From the cell containing the given text, extract its center point as [x, y] coordinate. 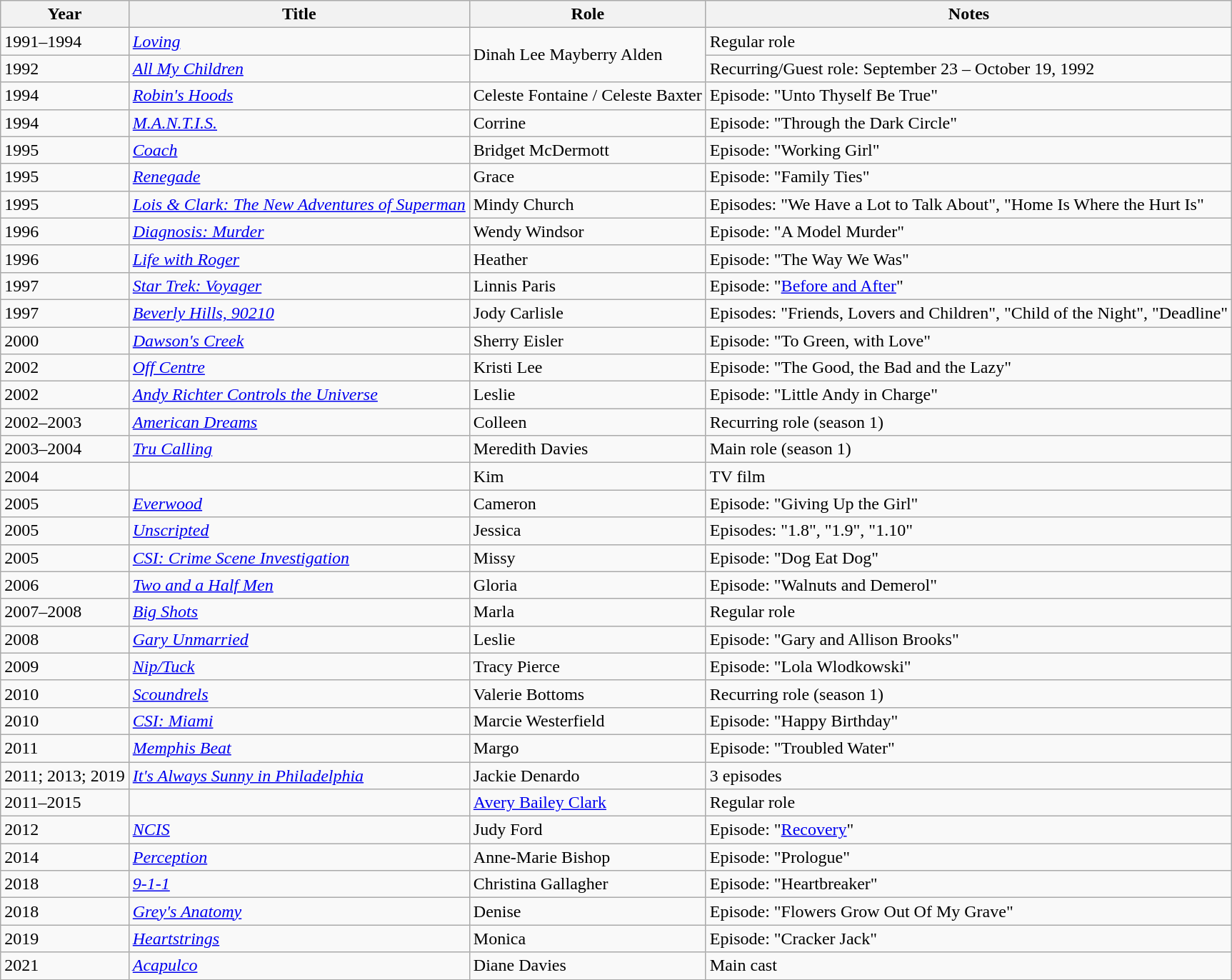
Episodes: "We Have a Lot to Talk About", "Home Is Where the Hurt Is" [968, 204]
1991–1994 [65, 41]
Beverly Hills, 90210 [299, 313]
Everwood [299, 504]
CSI: Miami [299, 721]
Cameron [587, 504]
2003–2004 [65, 449]
Main role (season 1) [968, 449]
Nip/Tuck [299, 666]
Episode: "To Green, with Love" [968, 341]
Mindy Church [587, 204]
Title [299, 14]
Main cast [968, 966]
Episode: "Cracker Jack" [968, 939]
Episode: "Dog Eat Dog" [968, 558]
Dawson's Creek [299, 341]
Life with Roger [299, 259]
2014 [65, 857]
Notes [968, 14]
Margo [587, 748]
Episode: "Through the Dark Circle" [968, 123]
Tru Calling [299, 449]
9-1-1 [299, 884]
Episode: "Unto Thyself Be True" [968, 96]
Sherry Eisler [587, 341]
Episode: "Prologue" [968, 857]
Episode: "Little Andy in Charge" [968, 395]
Jody Carlisle [587, 313]
Heather [587, 259]
Valerie Bottoms [587, 694]
Star Trek: Voyager [299, 286]
Acapulco [299, 966]
Episodes: "1.8", "1.9", "1.10" [968, 531]
All My Children [299, 69]
Episode: "Gary and Allison Brooks" [968, 639]
Lois & Clark: The New Adventures of Superman [299, 204]
NCIS [299, 830]
Bridget McDermott [587, 150]
Episode: "Flowers Grow Out Of My Grave" [968, 911]
Colleen [587, 422]
2007–2008 [65, 612]
Robin's Hoods [299, 96]
Year [65, 14]
Episode: "Recovery" [968, 830]
American Dreams [299, 422]
Denise [587, 911]
Jessica [587, 531]
Gary Unmarried [299, 639]
Episode: "Before and After" [968, 286]
Anne-Marie Bishop [587, 857]
Coach [299, 150]
Kristi Lee [587, 368]
Memphis Beat [299, 748]
Perception [299, 857]
TV film [968, 476]
Linnis Paris [587, 286]
2021 [65, 966]
Episode: "Giving Up the Girl" [968, 504]
2012 [65, 830]
Diagnosis: Murder [299, 231]
Kim [587, 476]
Tracy Pierce [587, 666]
Marla [587, 612]
Christina Gallagher [587, 884]
Avery Bailey Clark [587, 803]
Celeste Fontaine / Celeste Baxter [587, 96]
Missy [587, 558]
Episode: "Family Ties" [968, 177]
Jackie Denardo [587, 775]
Diane Davies [587, 966]
Grey's Anatomy [299, 911]
Corrine [587, 123]
M.A.N.T.I.S. [299, 123]
2004 [65, 476]
Role [587, 14]
Episode: "Working Girl" [968, 150]
Marcie Westerfield [587, 721]
Monica [587, 939]
It's Always Sunny in Philadelphia [299, 775]
CSI: Crime Scene Investigation [299, 558]
Scoundrels [299, 694]
Recurring/Guest role: September 23 – October 19, 1992 [968, 69]
2002–2003 [65, 422]
2009 [65, 666]
Episode: "Lola Wlodkowski" [968, 666]
Grace [587, 177]
2008 [65, 639]
Episode: "The Way We Was" [968, 259]
Renegade [299, 177]
Judy Ford [587, 830]
2000 [65, 341]
Heartstrings [299, 939]
Loving [299, 41]
Meredith Davies [587, 449]
Wendy Windsor [587, 231]
Dinah Lee Mayberry Alden [587, 55]
2019 [65, 939]
1992 [65, 69]
2011; 2013; 2019 [65, 775]
Episodes: "Friends, Lovers and Children", "Child of the Night", "Deadline" [968, 313]
2011 [65, 748]
Episode: "Heartbreaker" [968, 884]
Andy Richter Controls the Universe [299, 395]
Off Centre [299, 368]
Gloria [587, 585]
Big Shots [299, 612]
Episode: "Walnuts and Demerol" [968, 585]
Two and a Half Men [299, 585]
2006 [65, 585]
Episode: "The Good, the Bad and the Lazy" [968, 368]
Episode: "Troubled Water" [968, 748]
3 episodes [968, 775]
2011–2015 [65, 803]
Episode: "A Model Murder" [968, 231]
Unscripted [299, 531]
Episode: "Happy Birthday" [968, 721]
